Scan for the cell matching the given text and deliver its (x, y) coordinate at center. 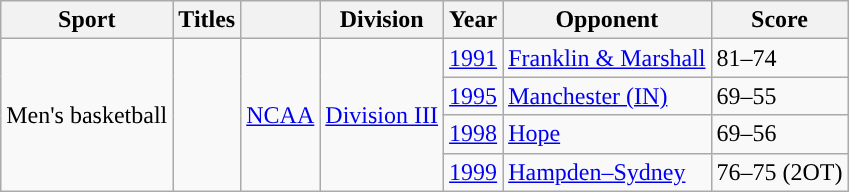
1998 (474, 134)
Year (474, 20)
Sport (87, 20)
NCAA (280, 115)
81–74 (780, 58)
Division III (382, 115)
Hampden–Sydney (607, 172)
76–75 (2OT) (780, 172)
69–55 (780, 96)
1995 (474, 96)
Manchester (IN) (607, 96)
1999 (474, 172)
Score (780, 20)
Opponent (607, 20)
Franklin & Marshall (607, 58)
Men's basketball (87, 115)
Titles (207, 20)
1991 (474, 58)
Division (382, 20)
Hope (607, 134)
69–56 (780, 134)
